Capture the cell that displays the provided text and extract its (X, Y) central coordinate. 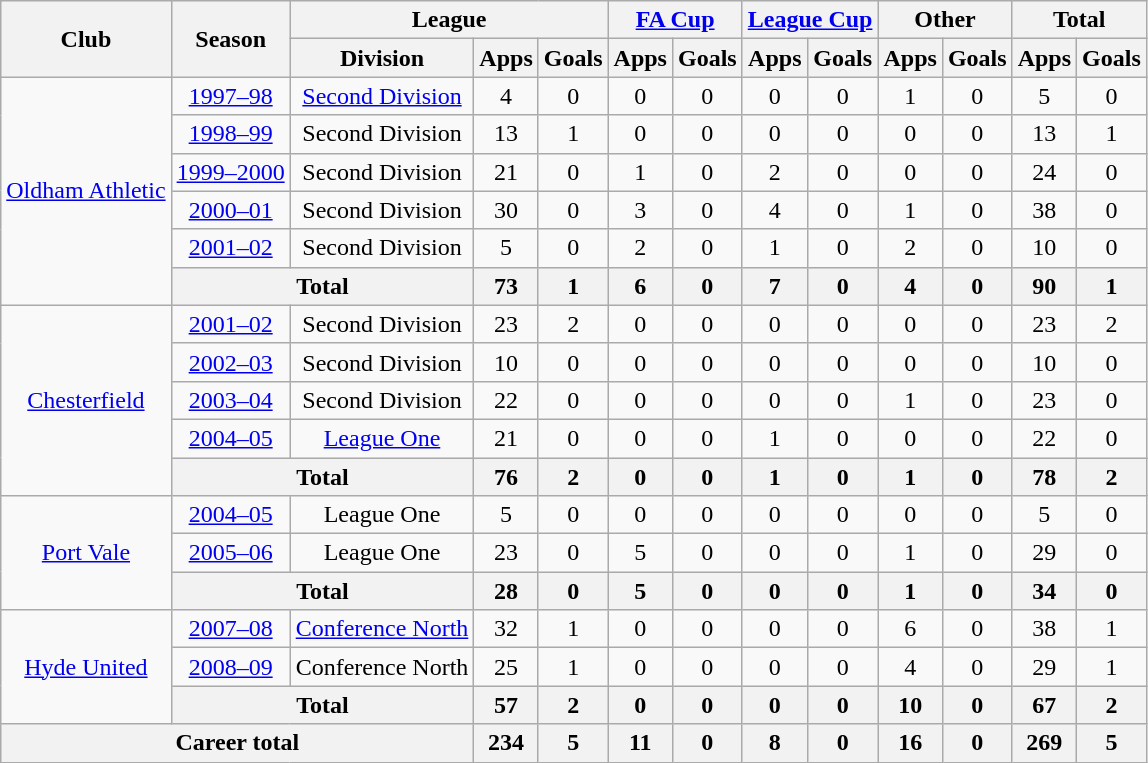
76 (506, 477)
2000–01 (230, 210)
16 (910, 743)
11 (640, 743)
2003–04 (230, 400)
2005–06 (230, 553)
28 (506, 591)
32 (506, 629)
Division (382, 58)
234 (506, 743)
57 (506, 705)
Port Vale (86, 553)
90 (1044, 286)
30 (506, 210)
Club (86, 39)
7 (774, 286)
67 (1044, 705)
Chesterfield (86, 400)
FA Cup (675, 20)
Hyde United (86, 667)
Oldham Athletic (86, 191)
Season (230, 39)
78 (1044, 477)
269 (1044, 743)
1999–2000 (230, 172)
2008–09 (230, 667)
24 (1044, 172)
73 (506, 286)
2007–08 (230, 629)
Career total (238, 743)
1997–98 (230, 96)
League (449, 20)
34 (1044, 591)
2002–03 (230, 362)
1998–99 (230, 134)
Other (945, 20)
25 (506, 667)
8 (774, 743)
League Cup (810, 20)
3 (640, 210)
